Capture the cell that displays the provided text and extract its (x, y) central coordinate. 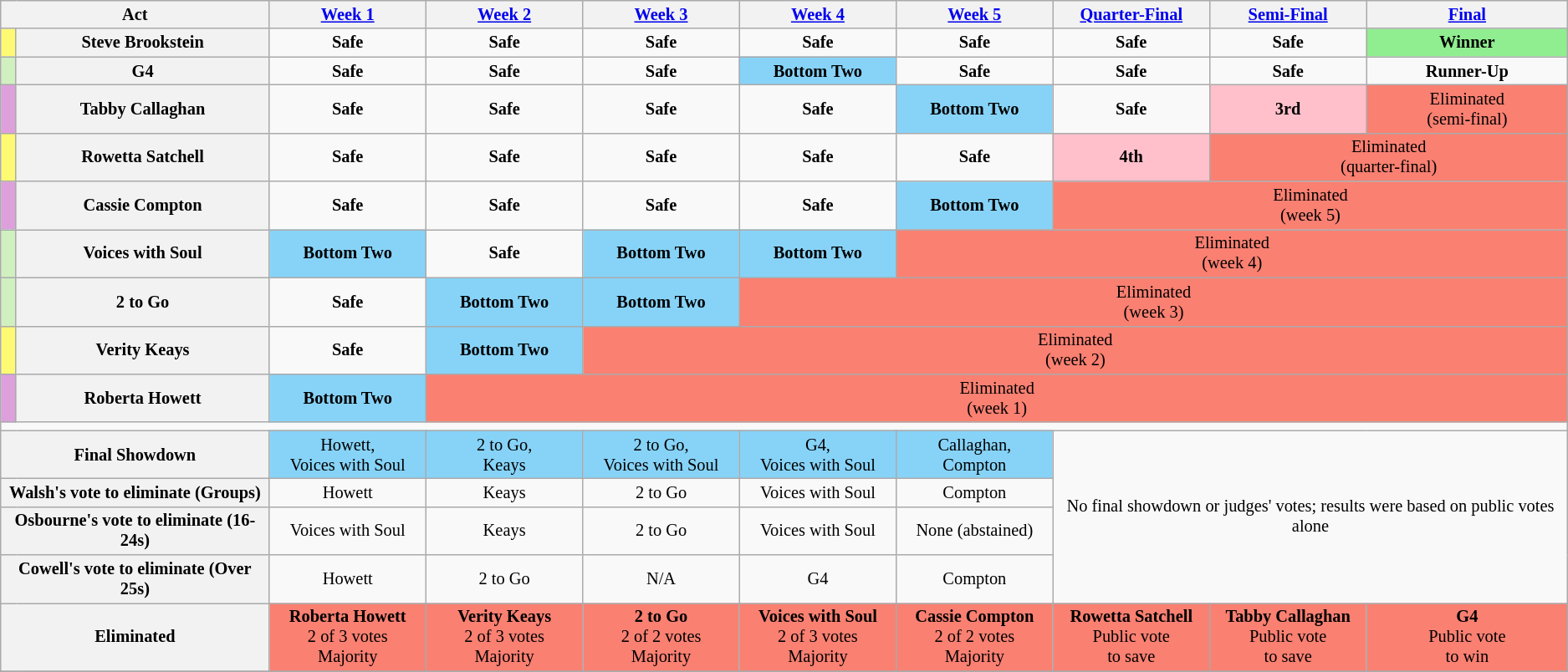
G4Public voteto win (1467, 637)
Week 3 (661, 14)
Callaghan,Compton (975, 455)
Verity Keays (142, 350)
Runner-Up (1467, 71)
Act (135, 14)
Final (1467, 14)
4th (1131, 157)
Rowetta Satchell (142, 157)
Roberta Howett 2 of 3 votesMajority (348, 637)
Cowell's vote to eliminate (Over 25s) (135, 579)
No final showdown or judges' votes; results were based on public votes alone (1310, 517)
Semi-Final (1288, 14)
Winner (1467, 43)
2 to Go,Voices with Soul (661, 455)
Tabby Callaghan (142, 109)
Eliminated(week 1) (997, 398)
Week 1 (348, 14)
Howett,Voices with Soul (348, 455)
Quarter-Final (1131, 14)
Eliminated(week 5) (1310, 206)
Roberta Howett (142, 398)
Eliminated(semi-final) (1467, 109)
3rd (1288, 109)
Steve Brookstein (142, 43)
Cassie Compton2 of 2 votesMajority (975, 637)
G4,Voices with Soul (818, 455)
2 to Go,Keays (503, 455)
Osbourne's vote to eliminate (16-24s) (135, 531)
Week 4 (818, 14)
Eliminated(week 3) (1154, 302)
Rowetta SatchellPublic voteto save (1131, 637)
Cassie Compton (142, 206)
Walsh's vote to eliminate (Groups) (135, 492)
N/A (661, 579)
Eliminated(week 4) (1233, 253)
Voices with Soul2 of 3 votesMajority (818, 637)
Week 5 (975, 14)
Verity Keays2 of 3 votes Majority (503, 637)
Eliminated (135, 637)
Week 2 (503, 14)
Eliminated(quarter-final) (1388, 157)
Final Showdown (135, 455)
None (abstained) (975, 531)
Tabby Callaghan Public voteto save (1288, 637)
2 to Go2 of 2 votesMajority (661, 637)
Eliminated(week 2) (1075, 350)
